Determine the [X, Y] coordinate at the center of the cell enclosing the given text.  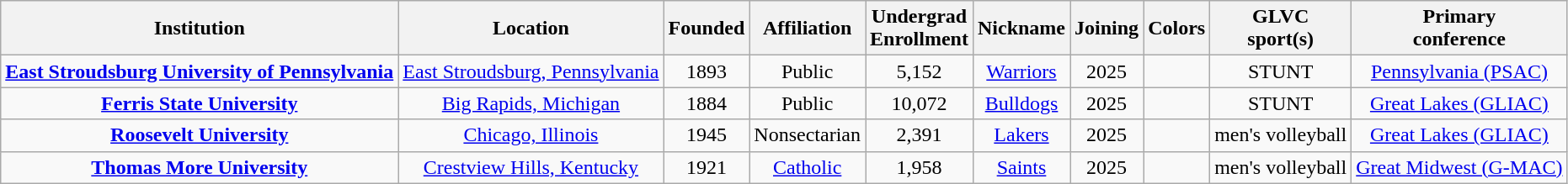
Nonsectarian [808, 135]
Bulldogs [1021, 103]
Warriors [1021, 71]
Founded [707, 29]
Great Midwest (G-MAC) [1459, 167]
1893 [707, 71]
Roosevelt University [200, 135]
Pennsylvania (PSAC) [1459, 71]
Colors [1177, 29]
Joining [1107, 29]
Institution [200, 29]
10,072 [920, 103]
Big Rapids, Michigan [531, 103]
1884 [707, 103]
1,958 [920, 167]
Affiliation [808, 29]
Location [531, 29]
UndergradEnrollment [920, 29]
Chicago, Illinois [531, 135]
Lakers [1021, 135]
Nickname [1021, 29]
Primaryconference [1459, 29]
1921 [707, 167]
Catholic [808, 167]
Ferris State University [200, 103]
Saints [1021, 167]
5,152 [920, 71]
GLVCsport(s) [1281, 29]
2,391 [920, 135]
Thomas More University [200, 167]
Crestview Hills, Kentucky [531, 167]
1945 [707, 135]
East Stroudsburg University of Pennsylvania [200, 71]
East Stroudsburg, Pennsylvania [531, 71]
